From the cell containing the given text, extract its center point as (x, y) coordinate. 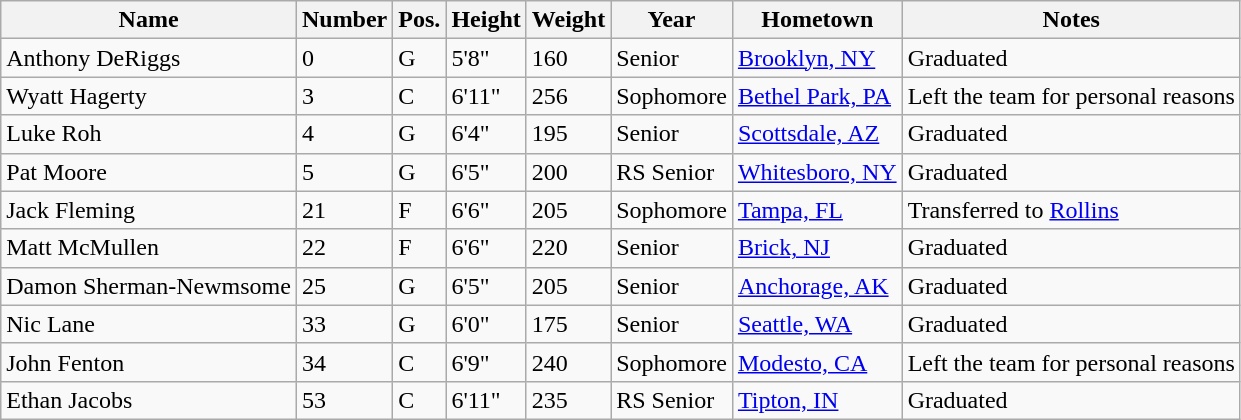
256 (568, 96)
Tampa, FL (817, 210)
5 (344, 172)
3 (344, 96)
Luke Roh (149, 134)
Pat Moore (149, 172)
Notes (1071, 20)
Wyatt Hagerty (149, 96)
21 (344, 210)
0 (344, 58)
Transferred to Rollins (1071, 210)
220 (568, 248)
Bethel Park, PA (817, 96)
Scottsdale, AZ (817, 134)
Name (149, 20)
Tipton, IN (817, 400)
6'4" (486, 134)
Brick, NJ (817, 248)
Weight (568, 20)
240 (568, 362)
Height (486, 20)
195 (568, 134)
53 (344, 400)
John Fenton (149, 362)
Jack Fleming (149, 210)
Anchorage, AK (817, 286)
Anthony DeRiggs (149, 58)
4 (344, 134)
22 (344, 248)
Ethan Jacobs (149, 400)
Damon Sherman-Newmsome (149, 286)
175 (568, 324)
Year (672, 20)
200 (568, 172)
Nic Lane (149, 324)
Pos. (420, 20)
6'0" (486, 324)
Number (344, 20)
235 (568, 400)
160 (568, 58)
33 (344, 324)
Whitesboro, NY (817, 172)
34 (344, 362)
25 (344, 286)
Seattle, WA (817, 324)
6'9" (486, 362)
Matt McMullen (149, 248)
Hometown (817, 20)
Brooklyn, NY (817, 58)
Modesto, CA (817, 362)
5'8" (486, 58)
